For the text-containing cell, return its midpoint in [X, Y] coordinate format. 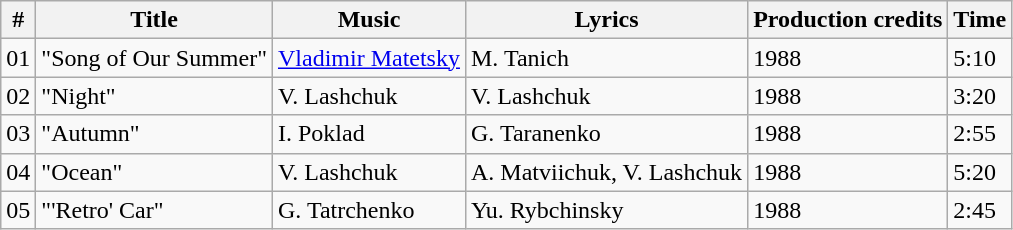
# [18, 20]
3:20 [980, 96]
03 [18, 134]
Production credits [848, 20]
"Night" [154, 96]
G. Taranenko [606, 134]
02 [18, 96]
01 [18, 58]
Title [154, 20]
Time [980, 20]
"'Retro' Car" [154, 210]
"Ocean" [154, 172]
Music [368, 20]
04 [18, 172]
5:10 [980, 58]
2:55 [980, 134]
M. Tanich [606, 58]
5:20 [980, 172]
I. Poklad [368, 134]
Yu. Rybchinsky [606, 210]
Vladimir Matetsky [368, 58]
05 [18, 210]
Lyrics [606, 20]
"Autumn" [154, 134]
"Song of Our Summer" [154, 58]
2:45 [980, 210]
G. Tatrchenko [368, 210]
A. Matviichuk, V. Lashchuk [606, 172]
